Extract the [x, y] coordinate from the center of the cell holding the provided text.  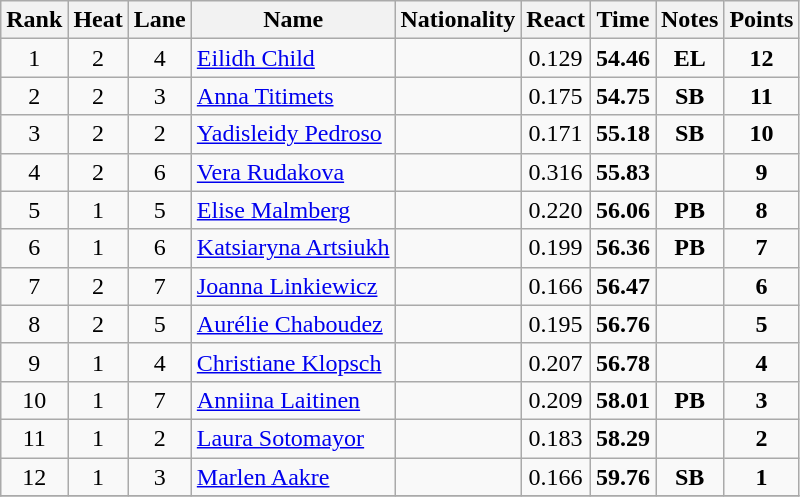
Yadisleidy Pedroso [293, 134]
Elise Malmberg [293, 210]
0.175 [556, 96]
0.171 [556, 134]
Laura Sotomayor [293, 438]
54.46 [622, 58]
Anna Titimets [293, 96]
Notes [690, 20]
0.199 [556, 248]
Points [762, 20]
56.78 [622, 362]
56.36 [622, 248]
0.129 [556, 58]
Anniina Laitinen [293, 400]
0.220 [556, 210]
Rank [34, 20]
Aurélie Chaboudez [293, 324]
0.207 [556, 362]
55.18 [622, 134]
Heat [98, 20]
Lane [160, 20]
56.47 [622, 286]
React [556, 20]
Name [293, 20]
Nationality [458, 20]
54.75 [622, 96]
Marlen Aakre [293, 477]
58.29 [622, 438]
Time [622, 20]
59.76 [622, 477]
Christiane Klopsch [293, 362]
0.316 [556, 172]
56.76 [622, 324]
58.01 [622, 400]
56.06 [622, 210]
0.209 [556, 400]
Vera Rudakova [293, 172]
55.83 [622, 172]
Joanna Linkiewicz [293, 286]
Katsiaryna Artsiukh [293, 248]
EL [690, 58]
0.195 [556, 324]
0.183 [556, 438]
Eilidh Child [293, 58]
